Return the (x, y) coordinate for the center point of the cell that contains the specified text.  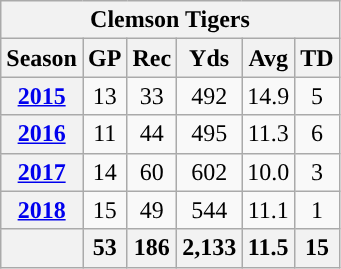
33 (152, 96)
5 (317, 96)
1 (317, 210)
Rec (152, 58)
53 (104, 248)
11.1 (268, 210)
2,133 (210, 248)
49 (152, 210)
60 (152, 172)
10.0 (268, 172)
6 (317, 134)
495 (210, 134)
11.5 (268, 248)
2018 (42, 210)
2015 (42, 96)
14.9 (268, 96)
13 (104, 96)
11 (104, 134)
Yds (210, 58)
186 (152, 248)
14 (104, 172)
11.3 (268, 134)
3 (317, 172)
2017 (42, 172)
544 (210, 210)
44 (152, 134)
Avg (268, 58)
492 (210, 96)
602 (210, 172)
TD (317, 58)
Clemson Tigers (170, 20)
GP (104, 58)
2016 (42, 134)
Season (42, 58)
